For the text-containing cell, return its midpoint in [x, y] coordinate format. 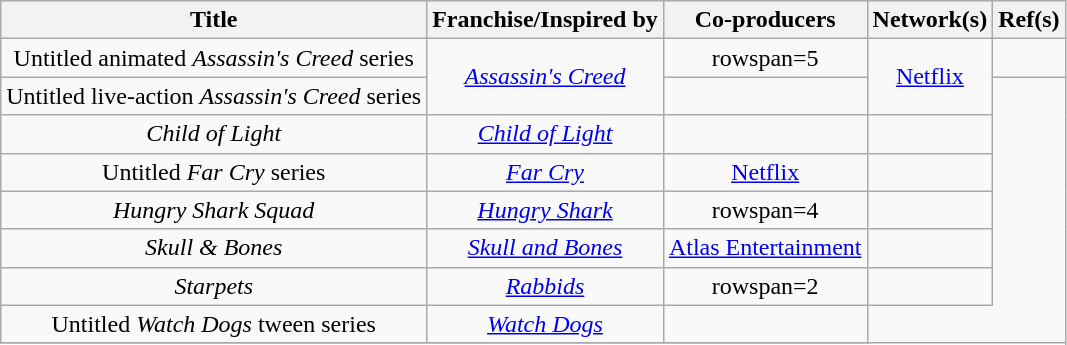
Co-producers [765, 20]
Far Cry [546, 172]
Assassin's Creed [546, 77]
rowspan=4 [765, 210]
Title [214, 20]
Hungry Shark Squad [214, 210]
Rabbids [546, 286]
Untitled animated Assassin's Creed series [214, 58]
Ref(s) [1029, 20]
Skull and Bones [546, 248]
Untitled live-action Assassin's Creed series [214, 96]
rowspan=2 [765, 286]
Network(s) [930, 20]
Hungry Shark [546, 210]
Skull & Bones [214, 248]
Watch Dogs [546, 324]
rowspan=5 [765, 58]
Atlas Entertainment [765, 248]
Franchise/Inspired by [546, 20]
Untitled Far Cry series [214, 172]
Starpets [214, 286]
Untitled Watch Dogs tween series [214, 324]
